Scan for the cell matching the given text and deliver its (X, Y) coordinate at center. 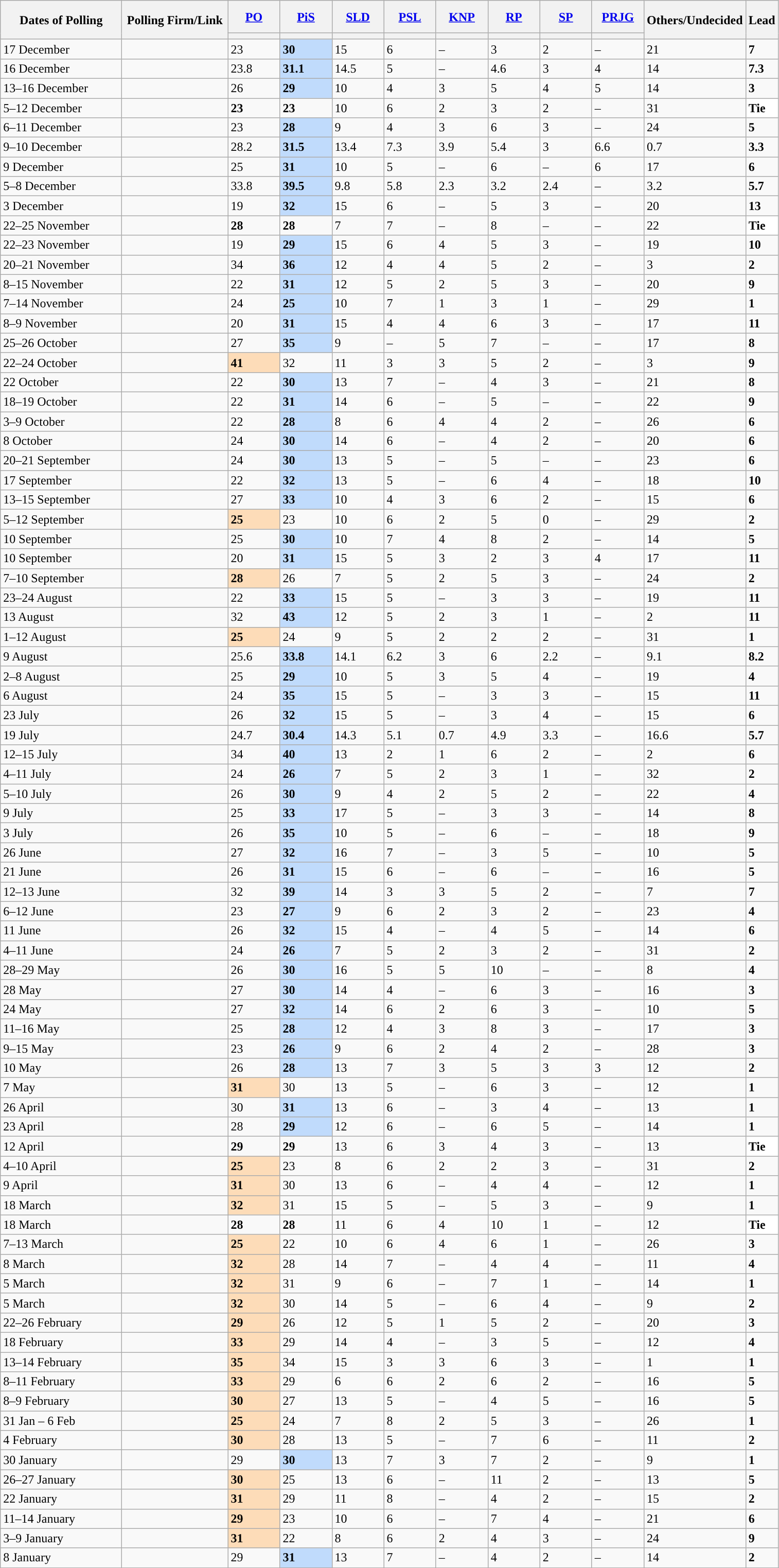
14.5 (358, 68)
39.5 (306, 186)
14.3 (358, 735)
23.8 (254, 68)
5.4 (514, 147)
28 May (61, 989)
22–25 November (61, 225)
8 October (61, 441)
10 May (61, 1068)
9 April (61, 1186)
24 May (61, 1009)
31.1 (306, 68)
23–24 August (61, 598)
31.5 (306, 147)
SP (566, 16)
13 August (61, 617)
PiS (306, 16)
31 Jan – 6 Feb (61, 1421)
6 August (61, 695)
12 April (61, 1146)
1–12 August (61, 637)
4 February (61, 1440)
9–10 December (61, 147)
41 (254, 362)
30.4 (306, 735)
9.1 (695, 656)
Polling Firm/Link (175, 20)
13.4 (358, 147)
Others/Undecided (695, 20)
8 January (61, 1558)
23 July (61, 715)
6–11 December (61, 128)
18–19 October (61, 402)
7 May (61, 1088)
7–14 November (61, 304)
8–11 February (61, 1382)
5–10 July (61, 794)
28–29 May (61, 970)
9 December (61, 167)
4–11 July (61, 774)
2–8 August (61, 676)
16.6 (695, 735)
22–26 February (61, 1322)
6–12 June (61, 911)
4–11 June (61, 950)
6.2 (410, 656)
9 August (61, 656)
26–27 January (61, 1479)
18 February (61, 1342)
25–26 October (61, 343)
RP (514, 16)
17 September (61, 480)
5.8 (410, 186)
8 March (61, 1264)
7–10 September (61, 578)
PO (254, 16)
5–8 December (61, 186)
PSL (410, 16)
22–23 November (61, 245)
11 June (61, 931)
9–15 May (61, 1049)
4.6 (514, 68)
11–14 January (61, 1519)
36 (306, 265)
21 June (61, 872)
8.2 (762, 656)
12–15 July (61, 755)
8–9 February (61, 1401)
4.9 (514, 735)
4–10 April (61, 1166)
0 (566, 519)
12–13 June (61, 892)
5.1 (410, 735)
5–12 December (61, 108)
22 October (61, 382)
16 December (61, 68)
3–9 October (61, 422)
19 July (61, 735)
22 January (61, 1499)
Dates of Polling (61, 20)
26 April (61, 1107)
30 January (61, 1460)
3.9 (462, 147)
2.2 (566, 656)
8–9 November (61, 323)
PRJG (617, 16)
9.8 (358, 186)
13–14 February (61, 1362)
SLD (358, 16)
13–15 September (61, 500)
39 (306, 892)
2.3 (462, 186)
3 July (61, 833)
40 (306, 755)
13–16 December (61, 88)
26 June (61, 852)
6.6 (617, 147)
Lead (762, 20)
3 December (61, 206)
3–9 January (61, 1538)
11–16 May (61, 1029)
22–24 October (61, 362)
5–12 September (61, 519)
2.4 (566, 186)
25.6 (254, 656)
23 April (61, 1127)
8–15 November (61, 284)
9 July (61, 813)
7–13 March (61, 1244)
24.7 (254, 735)
28.2 (254, 147)
KNP (462, 16)
14.1 (358, 656)
17 December (61, 49)
43 (306, 617)
20–21 September (61, 461)
20–21 November (61, 265)
